Output the (X, Y) coordinate of the center of the cell containing the given text.  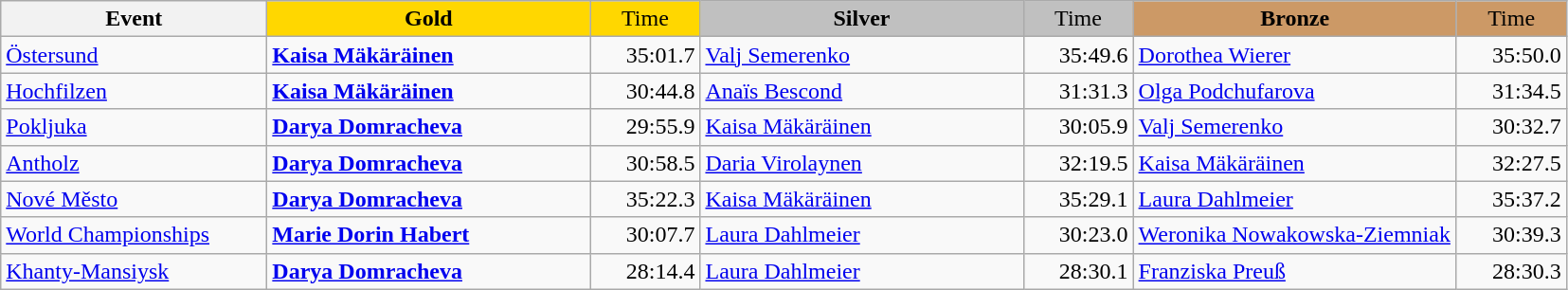
Daria Virolaynen (862, 163)
Marie Dorin Habert (428, 235)
Anaïs Bescond (862, 91)
32:27.5 (1511, 163)
Khanty-Mansiysk (135, 271)
35:49.6 (1078, 55)
Weronika Nowakowska-Ziemniak (1294, 235)
28:30.1 (1078, 271)
Östersund (135, 55)
35:01.7 (645, 55)
30:39.3 (1511, 235)
28:14.4 (645, 271)
Nové Město (135, 199)
30:05.9 (1078, 127)
35:22.3 (645, 199)
35:37.2 (1511, 199)
Hochfilzen (135, 91)
Gold (428, 19)
Olga Podchufarova (1294, 91)
35:29.1 (1078, 199)
30:23.0 (1078, 235)
31:31.3 (1078, 91)
30:07.7 (645, 235)
Bronze (1294, 19)
32:19.5 (1078, 163)
35:50.0 (1511, 55)
World Championships (135, 235)
Franziska Preuß (1294, 271)
Event (135, 19)
29:55.9 (645, 127)
30:44.8 (645, 91)
Silver (862, 19)
30:32.7 (1511, 127)
Dorothea Wierer (1294, 55)
Antholz (135, 163)
Pokljuka (135, 127)
28:30.3 (1511, 271)
30:58.5 (645, 163)
31:34.5 (1511, 91)
